Search for the cell housing the specified text and yield its (x, y) center coordinate. 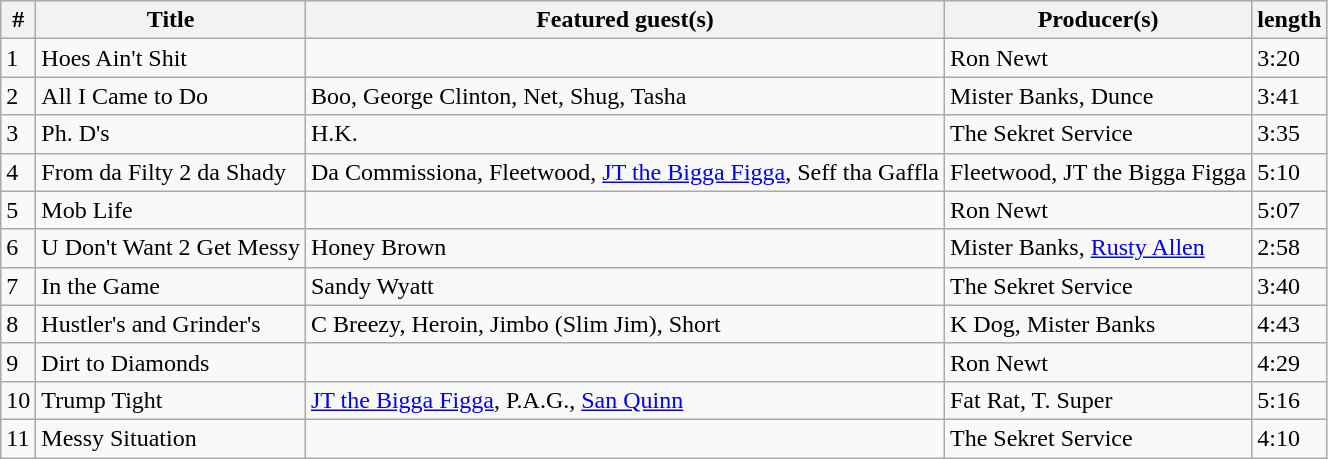
3 (18, 134)
Fat Rat, T. Super (1098, 400)
Boo, George Clinton, Net, Shug, Tasha (624, 96)
Title (171, 20)
Hustler's and Grinder's (171, 324)
Trump Tight (171, 400)
6 (18, 248)
H.K. (624, 134)
From da Filty 2 da Shady (171, 172)
Messy Situation (171, 438)
2 (18, 96)
8 (18, 324)
# (18, 20)
9 (18, 362)
7 (18, 286)
All I Came to Do (171, 96)
JT the Bigga Figga, P.A.G., San Quinn (624, 400)
10 (18, 400)
3:35 (1290, 134)
Featured guest(s) (624, 20)
Hoes Ain't Shit (171, 58)
U Don't Want 2 Get Messy (171, 248)
K Dog, Mister Banks (1098, 324)
4 (18, 172)
5:07 (1290, 210)
5 (18, 210)
length (1290, 20)
3:40 (1290, 286)
C Breezy, Heroin, Jimbo (Slim Jim), Short (624, 324)
Producer(s) (1098, 20)
4:43 (1290, 324)
11 (18, 438)
Mister Banks, Rusty Allen (1098, 248)
Sandy Wyatt (624, 286)
Dirt to Diamonds (171, 362)
2:58 (1290, 248)
Ph. D's (171, 134)
In the Game (171, 286)
5:16 (1290, 400)
Mob Life (171, 210)
3:20 (1290, 58)
5:10 (1290, 172)
3:41 (1290, 96)
4:10 (1290, 438)
Mister Banks, Dunce (1098, 96)
1 (18, 58)
Da Commissiona, Fleetwood, JT the Bigga Figga, Seff tha Gaffla (624, 172)
Honey Brown (624, 248)
Fleetwood, JT the Bigga Figga (1098, 172)
4:29 (1290, 362)
